Extract the (X, Y) coordinate from the center of the cell holding the provided text.  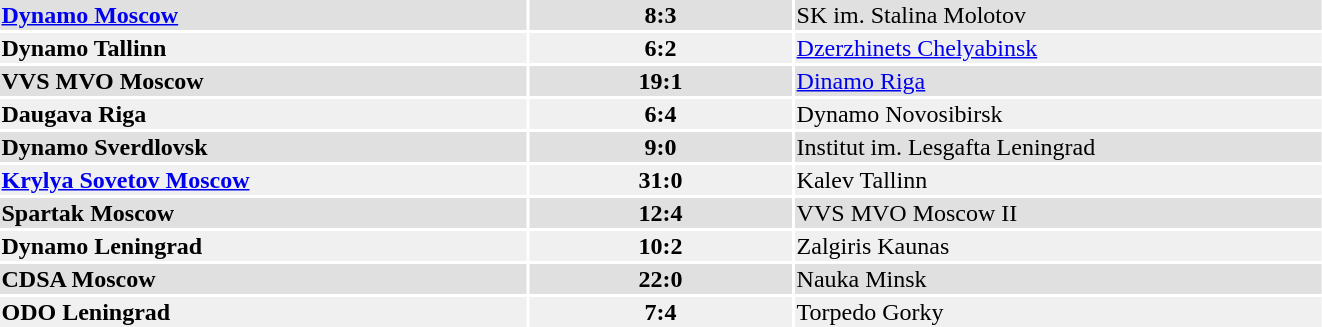
Dynamo Leningrad (263, 246)
Dzerzhinets Chelyabinsk (1058, 48)
CDSA Moscow (263, 279)
SK im. Stalina Molotov (1058, 15)
Dinamo Riga (1058, 81)
7:4 (660, 312)
Institut im. Lesgafta Leningrad (1058, 147)
22:0 (660, 279)
10:2 (660, 246)
Dynamo Tallinn (263, 48)
Dynamo Moscow (263, 15)
Nauka Minsk (1058, 279)
Zalgiris Kaunas (1058, 246)
8:3 (660, 15)
Dynamo Sverdlovsk (263, 147)
VVS MVO Moscow (263, 81)
VVS MVO Moscow II (1058, 213)
19:1 (660, 81)
9:0 (660, 147)
31:0 (660, 180)
6:2 (660, 48)
6:4 (660, 114)
Spartak Moscow (263, 213)
Kalev Tallinn (1058, 180)
Torpedo Gorky (1058, 312)
12:4 (660, 213)
ODO Leningrad (263, 312)
Krylya Sovetov Moscow (263, 180)
Daugava Riga (263, 114)
Dynamo Novosibirsk (1058, 114)
